Output the (x, y) coordinate of the center of the cell containing the given text.  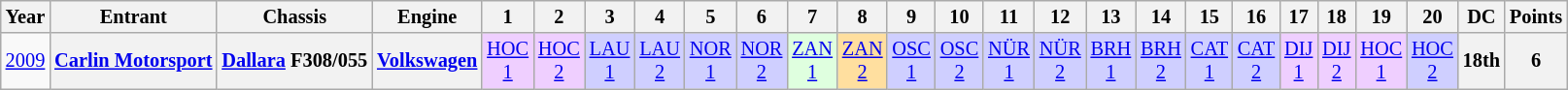
Points (1536, 16)
NOR1 (711, 61)
12 (1061, 16)
DC (1482, 16)
2 (560, 16)
DIJ1 (1298, 61)
OSC2 (960, 61)
2009 (25, 61)
10 (960, 16)
8 (863, 16)
Dallara F308/055 (294, 61)
3 (610, 16)
16 (1256, 16)
13 (1111, 16)
18 (1337, 16)
19 (1381, 16)
LAU2 (660, 61)
20 (1432, 16)
NÜR2 (1061, 61)
LAU1 (610, 61)
11 (1008, 16)
Entrant (133, 16)
9 (911, 16)
BRH2 (1161, 61)
ZAN1 (812, 61)
15 (1210, 16)
18th (1482, 61)
Volkswagen (427, 61)
14 (1161, 16)
17 (1298, 16)
7 (812, 16)
ZAN2 (863, 61)
4 (660, 16)
Year (25, 16)
NÜR1 (1008, 61)
CAT2 (1256, 61)
OSC1 (911, 61)
CAT1 (1210, 61)
Chassis (294, 16)
Carlin Motorsport (133, 61)
Engine (427, 16)
NOR2 (762, 61)
5 (711, 16)
1 (507, 16)
DIJ2 (1337, 61)
BRH1 (1111, 61)
